Output the (X, Y) coordinate of the center of the cell containing the given text.  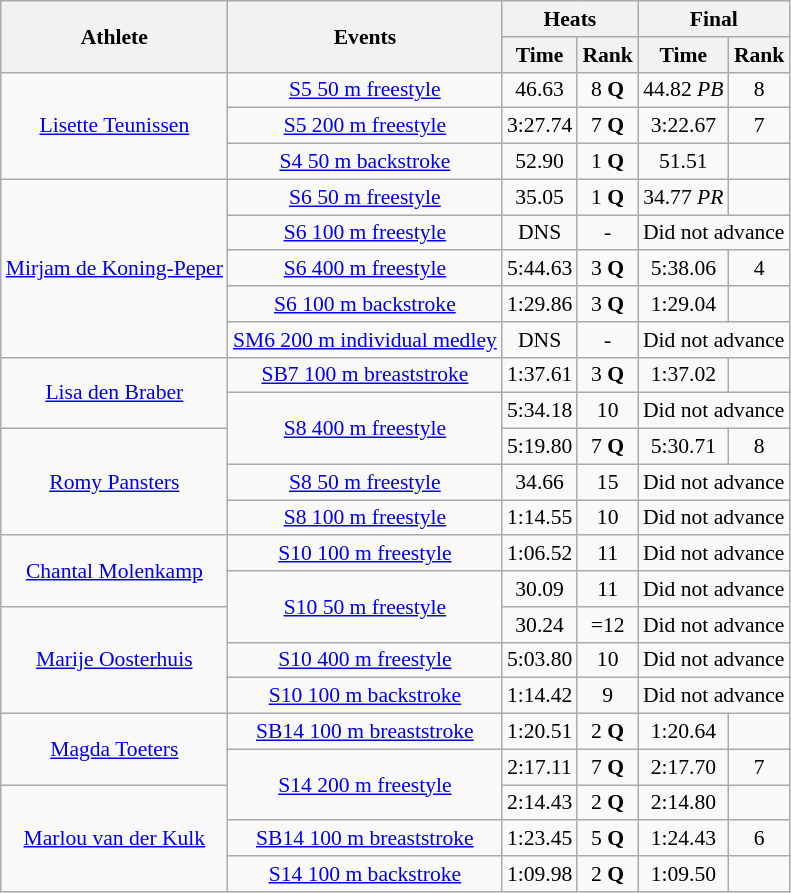
30.09 (540, 589)
S5 200 m freestyle (365, 126)
S10 100 m backstroke (365, 696)
34.77 PR (684, 197)
35.05 (540, 197)
1:37.61 (540, 375)
S8 400 m freestyle (365, 428)
1:24.43 (684, 839)
S6 400 m freestyle (365, 269)
1:37.02 (684, 375)
S6 50 m freestyle (365, 197)
Heats (570, 19)
5:34.18 (540, 411)
2:17.11 (540, 767)
30.24 (540, 625)
5 Q (608, 839)
6 (760, 839)
51.51 (684, 162)
S8 50 m freestyle (365, 482)
S5 50 m freestyle (365, 90)
5:38.06 (684, 269)
Marije Oosterhuis (114, 660)
SM6 200 m individual medley (365, 340)
5:19.80 (540, 447)
S4 50 m backstroke (365, 162)
Magda Toeters (114, 750)
2:14.80 (684, 803)
3:22.67 (684, 126)
9 (608, 696)
1:23.45 (540, 839)
1:29.04 (684, 304)
S10 100 m freestyle (365, 554)
S10 50 m freestyle (365, 606)
S14 200 m freestyle (365, 784)
SB7 100 m breaststroke (365, 375)
Final (714, 19)
Lisa den Braber (114, 392)
46.63 (540, 90)
52.90 (540, 162)
8 Q (608, 90)
S6 100 m backstroke (365, 304)
1:06.52 (540, 554)
Lisette Teunissen (114, 126)
1:20.64 (684, 732)
Events (365, 36)
1:14.42 (540, 696)
Mirjam de Koning-Peper (114, 268)
S8 100 m freestyle (365, 518)
1:09.50 (684, 874)
44.82 PB (684, 90)
4 (760, 269)
1:29.86 (540, 304)
S6 100 m freestyle (365, 233)
S10 400 m freestyle (365, 660)
1:14.55 (540, 518)
S14 100 m backstroke (365, 874)
3:27.74 (540, 126)
1:20.51 (540, 732)
5:03.80 (540, 660)
=12 (608, 625)
1:09.98 (540, 874)
5:44.63 (540, 269)
Romy Pansters (114, 482)
Marlou van der Kulk (114, 838)
34.66 (540, 482)
2:14.43 (540, 803)
2:17.70 (684, 767)
5:30.71 (684, 447)
Athlete (114, 36)
15 (608, 482)
Chantal Molenkamp (114, 572)
